Determine the [X, Y] coordinate at the center of the cell enclosing the given text.  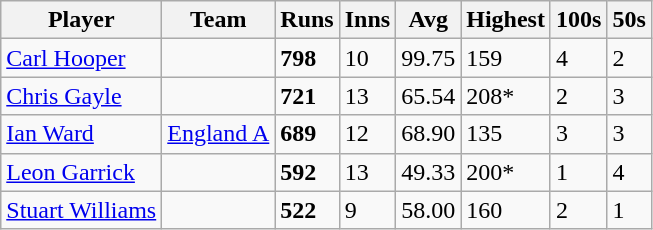
208* [506, 96]
689 [307, 134]
100s [578, 20]
Team [218, 20]
68.90 [428, 134]
522 [307, 210]
159 [506, 58]
9 [367, 210]
65.54 [428, 96]
Player [82, 20]
99.75 [428, 58]
Ian Ward [82, 134]
592 [307, 172]
Chris Gayle [82, 96]
160 [506, 210]
135 [506, 134]
50s [629, 20]
49.33 [428, 172]
Leon Garrick [82, 172]
Runs [307, 20]
58.00 [428, 210]
Stuart Williams [82, 210]
10 [367, 58]
Carl Hooper [82, 58]
Avg [428, 20]
200* [506, 172]
721 [307, 96]
England A [218, 134]
798 [307, 58]
Highest [506, 20]
Inns [367, 20]
12 [367, 134]
